Search for the cell housing the specified text and yield its [x, y] center coordinate. 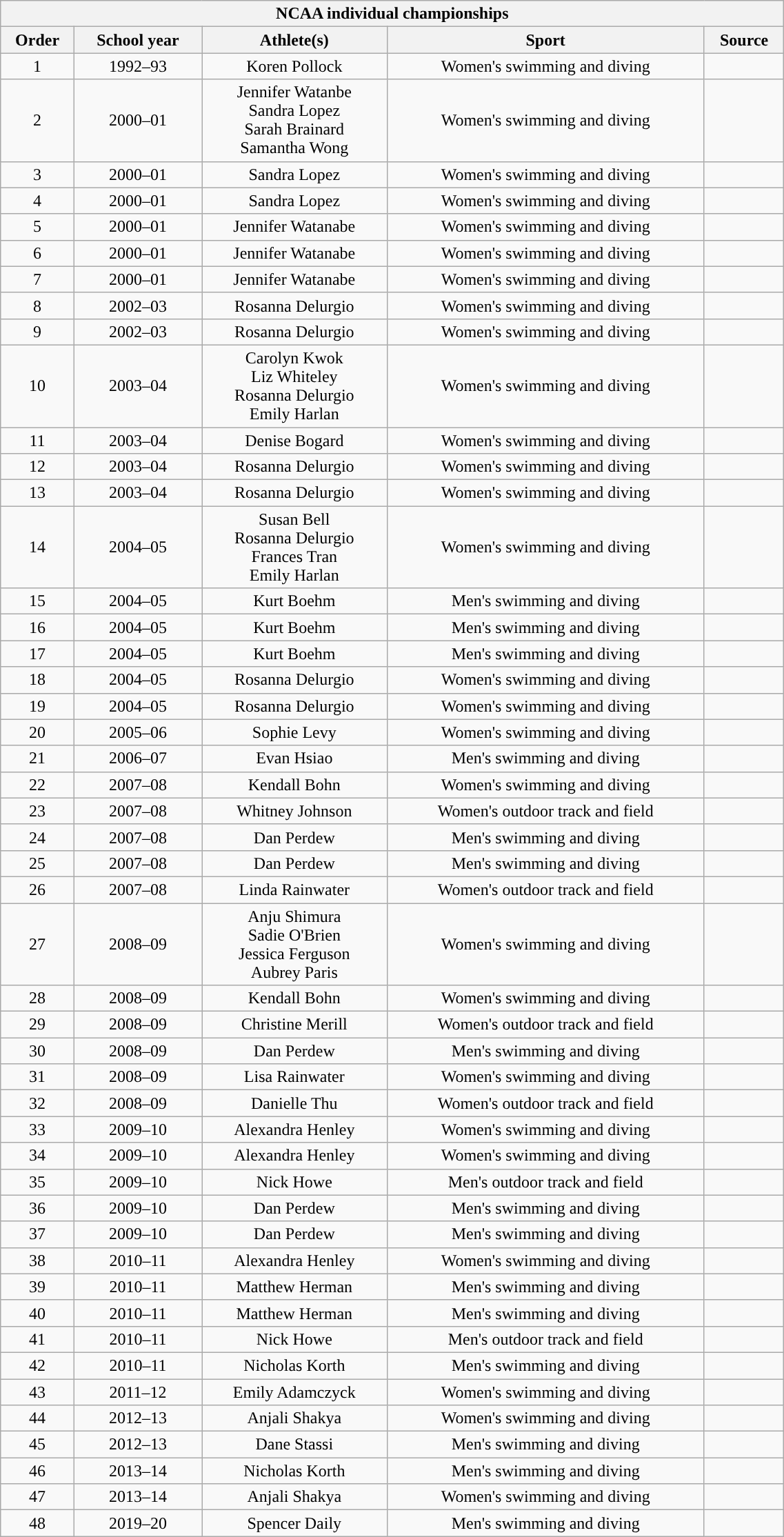
13 [37, 493]
2011–12 [138, 1392]
47 [37, 1497]
11 [37, 441]
NCAA individual championships [392, 14]
45 [37, 1445]
Evan Hsiao [294, 759]
10 [37, 386]
2005–06 [138, 732]
1992–93 [138, 66]
8 [37, 305]
2019–20 [138, 1523]
School year [138, 40]
27 [37, 945]
3 [37, 174]
14 [37, 548]
28 [37, 998]
Sport [545, 40]
Source [744, 40]
Danielle Thu [294, 1103]
40 [37, 1313]
5 [37, 227]
Linda Rainwater [294, 890]
Denise Bogard [294, 441]
37 [37, 1234]
Susan BellRosanna DelurgioFrances TranEmily Harlan [294, 548]
42 [37, 1365]
Jennifer WatanbeSandra LopezSarah BrainardSamantha Wong [294, 120]
26 [37, 890]
43 [37, 1392]
Whitney Johnson [294, 811]
34 [37, 1156]
31 [37, 1077]
4 [37, 201]
46 [37, 1471]
Dane Stassi [294, 1445]
Koren Pollock [294, 66]
Spencer Daily [294, 1523]
6 [37, 253]
35 [37, 1182]
Christine Merill [294, 1025]
17 [37, 654]
16 [37, 627]
Carolyn KwokLiz WhiteleyRosanna DelurgioEmily Harlan [294, 386]
21 [37, 759]
25 [37, 863]
33 [37, 1129]
44 [37, 1418]
48 [37, 1523]
9 [37, 332]
Sophie Levy [294, 732]
12 [37, 467]
Athlete(s) [294, 40]
30 [37, 1051]
38 [37, 1260]
1 [37, 66]
Emily Adamczyck [294, 1392]
7 [37, 279]
20 [37, 732]
23 [37, 811]
2006–07 [138, 759]
19 [37, 706]
Order [37, 40]
18 [37, 680]
29 [37, 1025]
36 [37, 1208]
22 [37, 785]
2 [37, 120]
15 [37, 601]
39 [37, 1287]
Lisa Rainwater [294, 1077]
32 [37, 1103]
24 [37, 837]
Anju ShimuraSadie O'BrienJessica FergusonAubrey Paris [294, 945]
41 [37, 1339]
